Pinpoint the cell where the given text exists, returning its [X, Y] midpoint coordinate. 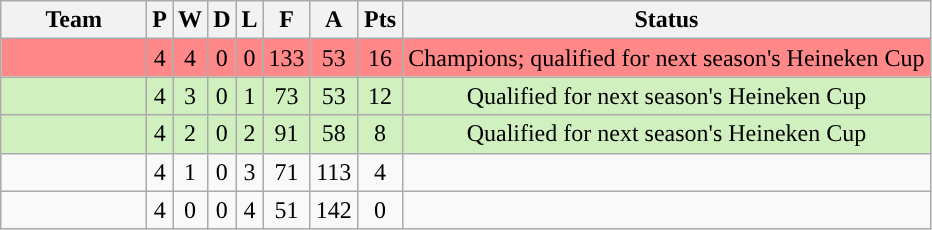
73 [286, 96]
58 [334, 134]
L [250, 20]
W [190, 20]
A [334, 20]
D [222, 20]
12 [380, 96]
113 [334, 172]
91 [286, 134]
Team [74, 20]
51 [286, 210]
F [286, 20]
Champions; qualified for next season's Heineken Cup [666, 58]
133 [286, 58]
16 [380, 58]
P [160, 20]
142 [334, 210]
8 [380, 134]
71 [286, 172]
Status [666, 20]
Pts [380, 20]
